From the cell containing the given text, extract its center point as [x, y] coordinate. 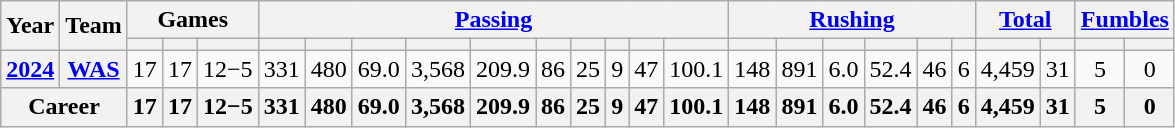
Rushing [852, 20]
Fumbles [1124, 20]
Year [30, 26]
2024 [30, 69]
Team [94, 26]
WAS [94, 69]
Career [64, 107]
Games [192, 20]
Passing [494, 20]
Total [1025, 20]
